For the text-containing cell, return its midpoint in [X, Y] coordinate format. 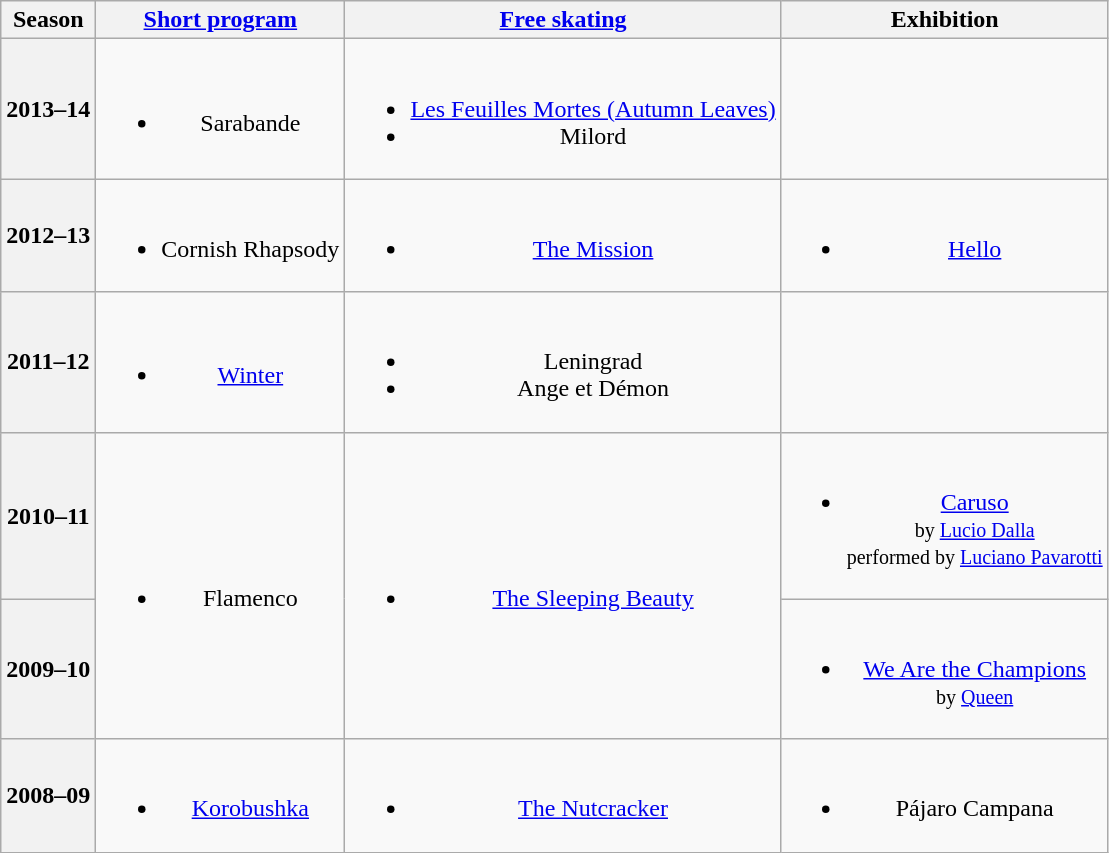
Exhibition [944, 20]
Season [48, 20]
Short program [220, 20]
Sarabande [220, 109]
Cornish Rhapsody [220, 236]
2010–11 [48, 516]
Free skating [563, 20]
Les Feuilles Mortes (Autumn Leaves) Milord [563, 109]
Pájaro Campana [944, 796]
We Are the Champions by Queen [944, 669]
The Nutcracker [563, 796]
Flamenco [220, 586]
Leningrad Ange et Démon [563, 362]
2013–14 [48, 109]
2008–09 [48, 796]
Winter [220, 362]
Caruso by Lucio Dalla performed by Luciano Pavarotti [944, 516]
Korobushka [220, 796]
The Mission [563, 236]
2009–10 [48, 669]
Hello [944, 236]
2011–12 [48, 362]
2012–13 [48, 236]
The Sleeping Beauty [563, 586]
